Capture the cell that displays the provided text and extract its [X, Y] central coordinate. 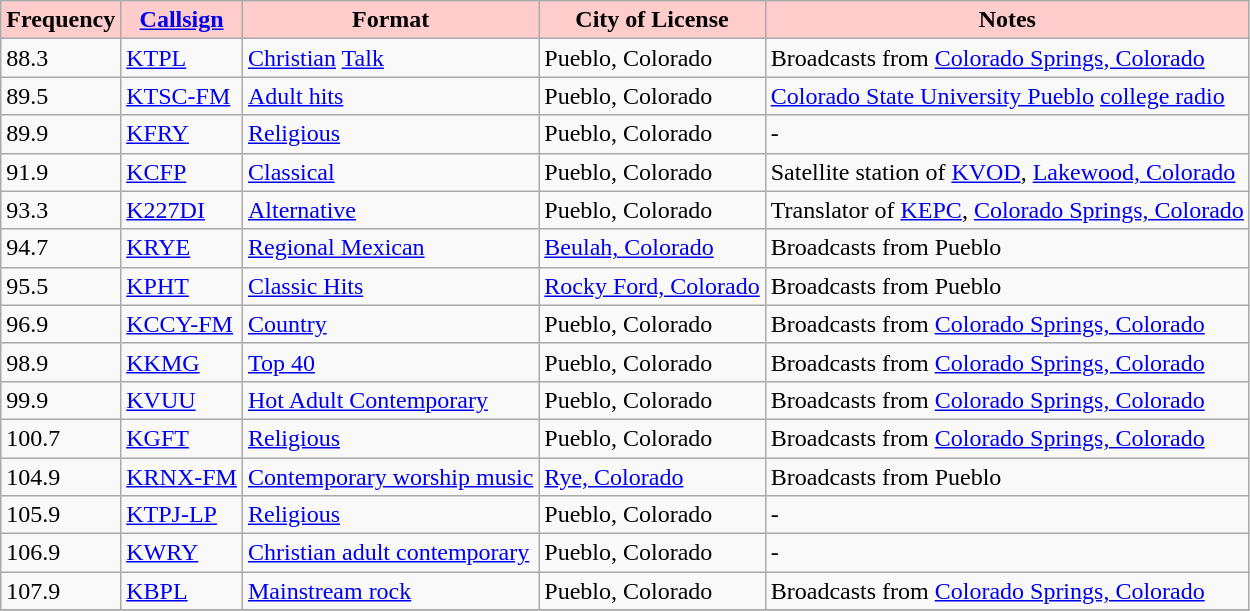
KGFT [182, 438]
KWRY [182, 553]
Country [390, 324]
104.9 [61, 477]
KCFP [182, 172]
Regional Mexican [390, 248]
Format [390, 20]
Satellite station of KVOD, Lakewood, Colorado [1007, 172]
Rocky Ford, Colorado [652, 286]
Beulah, Colorado [652, 248]
KVUU [182, 400]
KPHT [182, 286]
88.3 [61, 58]
Notes [1007, 20]
Hot Adult Contemporary [390, 400]
Top 40 [390, 362]
99.9 [61, 400]
105.9 [61, 515]
KBPL [182, 591]
KTSC-FM [182, 96]
89.5 [61, 96]
Contemporary worship music [390, 477]
89.9 [61, 134]
107.9 [61, 591]
Christian adult contemporary [390, 553]
Adult hits [390, 96]
95.5 [61, 286]
100.7 [61, 438]
KRNX-FM [182, 477]
KRYE [182, 248]
94.7 [61, 248]
98.9 [61, 362]
KFRY [182, 134]
91.9 [61, 172]
Classic Hits [390, 286]
Classical [390, 172]
Frequency [61, 20]
Translator of KEPC, Colorado Springs, Colorado [1007, 210]
KTPJ-LP [182, 515]
Callsign [182, 20]
93.3 [61, 210]
Rye, Colorado [652, 477]
Christian Talk [390, 58]
K227DI [182, 210]
Alternative [390, 210]
KTPL [182, 58]
96.9 [61, 324]
Mainstream rock [390, 591]
KCCY-FM [182, 324]
KKMG [182, 362]
Colorado State University Pueblo college radio [1007, 96]
City of License [652, 20]
106.9 [61, 553]
